For the text-containing cell, return its midpoint in [X, Y] coordinate format. 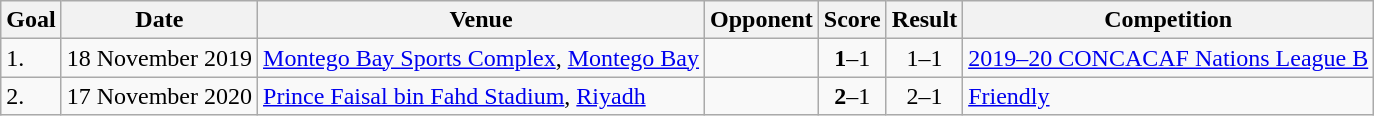
Date [159, 20]
Result [924, 20]
2019–20 CONCACAF Nations League B [1168, 58]
Montego Bay Sports Complex, Montego Bay [482, 58]
Opponent [762, 20]
1. [31, 58]
2. [31, 96]
Score [852, 20]
17 November 2020 [159, 96]
Friendly [1168, 96]
Competition [1168, 20]
Venue [482, 20]
Prince Faisal bin Fahd Stadium, Riyadh [482, 96]
Goal [31, 20]
18 November 2019 [159, 58]
